Determine the (x, y) coordinate at the center of the cell enclosing the given text.  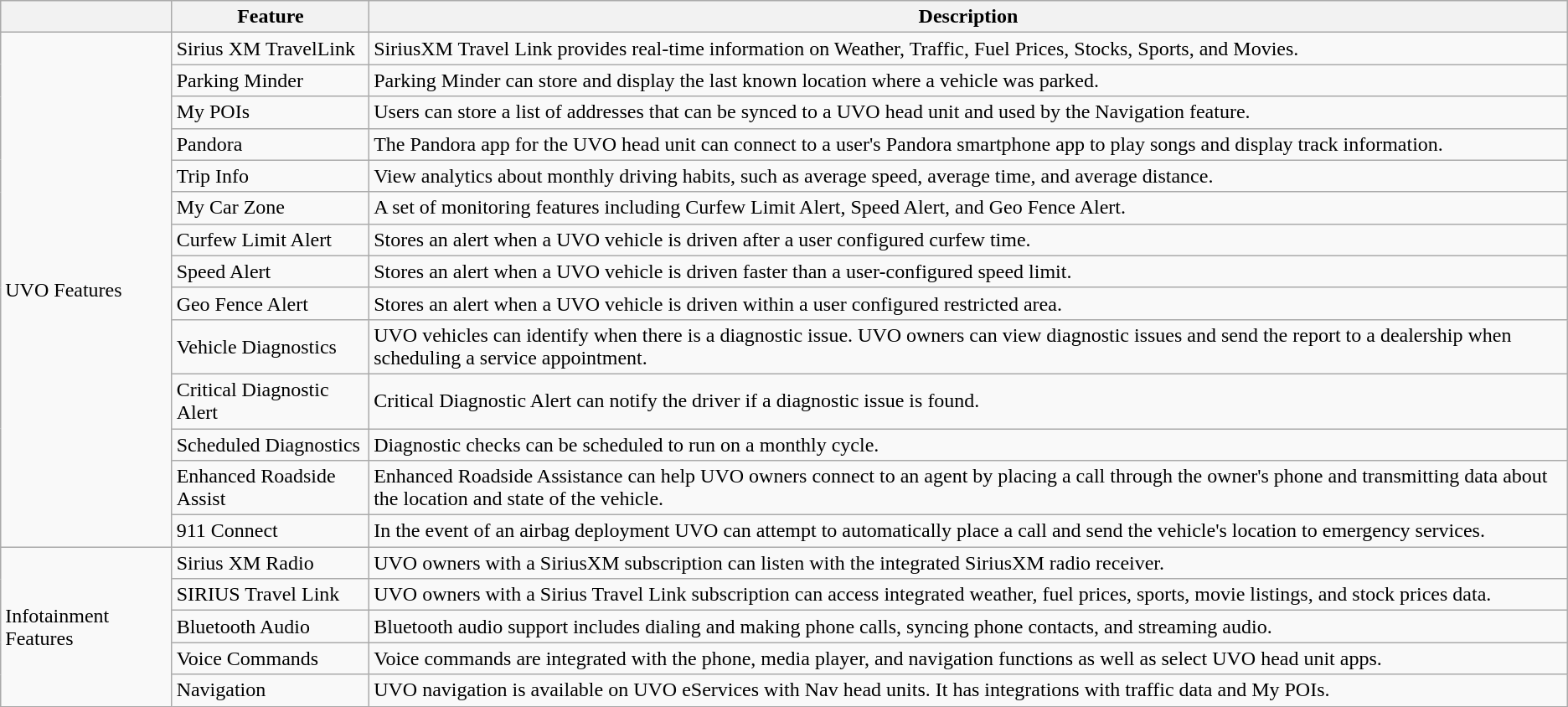
Users can store a list of addresses that can be synced to a UVO head unit and used by the Navigation feature. (968, 112)
SIRIUS Travel Link (271, 595)
Curfew Limit Alert (271, 240)
911 Connect (271, 531)
In the event of an airbag deployment UVO can attempt to automatically place a call and send the vehicle's location to emergency services. (968, 531)
UVO owners with a SiriusXM subscription can listen with the integrated SiriusXM radio receiver. (968, 563)
Description (968, 17)
Navigation (271, 690)
Trip Info (271, 176)
Voice Commands (271, 658)
Bluetooth audio support includes dialing and making phone calls, syncing phone contacts, and streaming audio. (968, 627)
UVO owners with a Sirius Travel Link subscription can access integrated weather, fuel prices, sports, movie listings, and stock prices data. (968, 595)
The Pandora app for the UVO head unit can connect to a user's Pandora smartphone app to play songs and display track information. (968, 144)
Stores an alert when a UVO vehicle is driven within a user configured restricted area. (968, 303)
Vehicle Diagnostics (271, 347)
Geo Fence Alert (271, 303)
Diagnostic checks can be scheduled to run on a monthly cycle. (968, 445)
Stores an alert when a UVO vehicle is driven faster than a user-configured speed limit. (968, 271)
Speed Alert (271, 271)
SiriusXM Travel Link provides real-time information on Weather, Traffic, Fuel Prices, Stocks, Sports, and Movies. (968, 49)
Infotainment Features (86, 627)
A set of monitoring features including Curfew Limit Alert, Speed Alert, and Geo Fence Alert. (968, 208)
Parking Minder can store and display the last known location where a vehicle was parked. (968, 80)
UVO navigation is available on UVO eServices with Nav head units. It has integrations with traffic data and My POIs. (968, 690)
Bluetooth Audio (271, 627)
Enhanced Roadside Assist (271, 488)
UVO Features (86, 290)
Parking Minder (271, 80)
Critical Diagnostic Alert (271, 400)
Scheduled Diagnostics (271, 445)
Stores an alert when a UVO vehicle is driven after a user configured curfew time. (968, 240)
My Car Zone (271, 208)
Sirius XM Radio (271, 563)
My POIs (271, 112)
Pandora (271, 144)
Critical Diagnostic Alert can notify the driver if a diagnostic issue is found. (968, 400)
Sirius XM TravelLink (271, 49)
View analytics about monthly driving habits, such as average speed, average time, and average distance. (968, 176)
Feature (271, 17)
Voice commands are integrated with the phone, media player, and navigation functions as well as select UVO head unit apps. (968, 658)
